Capture the cell that displays the provided text and extract its [X, Y] central coordinate. 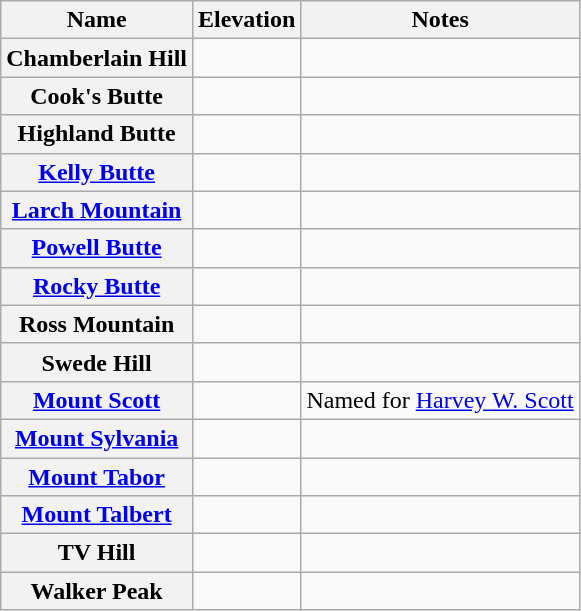
Walker Peak [97, 591]
Mount Sylvania [97, 438]
TV Hill [97, 553]
Swede Hill [97, 362]
Name [97, 20]
Elevation [246, 20]
Notes [440, 20]
Powell Butte [97, 248]
Chamberlain Hill [97, 58]
Mount Scott [97, 400]
Larch Mountain [97, 210]
Highland Butte [97, 134]
Cook's Butte [97, 96]
Mount Talbert [97, 515]
Mount Tabor [97, 477]
Ross Mountain [97, 324]
Kelly Butte [97, 172]
Named for Harvey W. Scott [440, 400]
Rocky Butte [97, 286]
